Return (X, Y) of the center of cell containing provided text 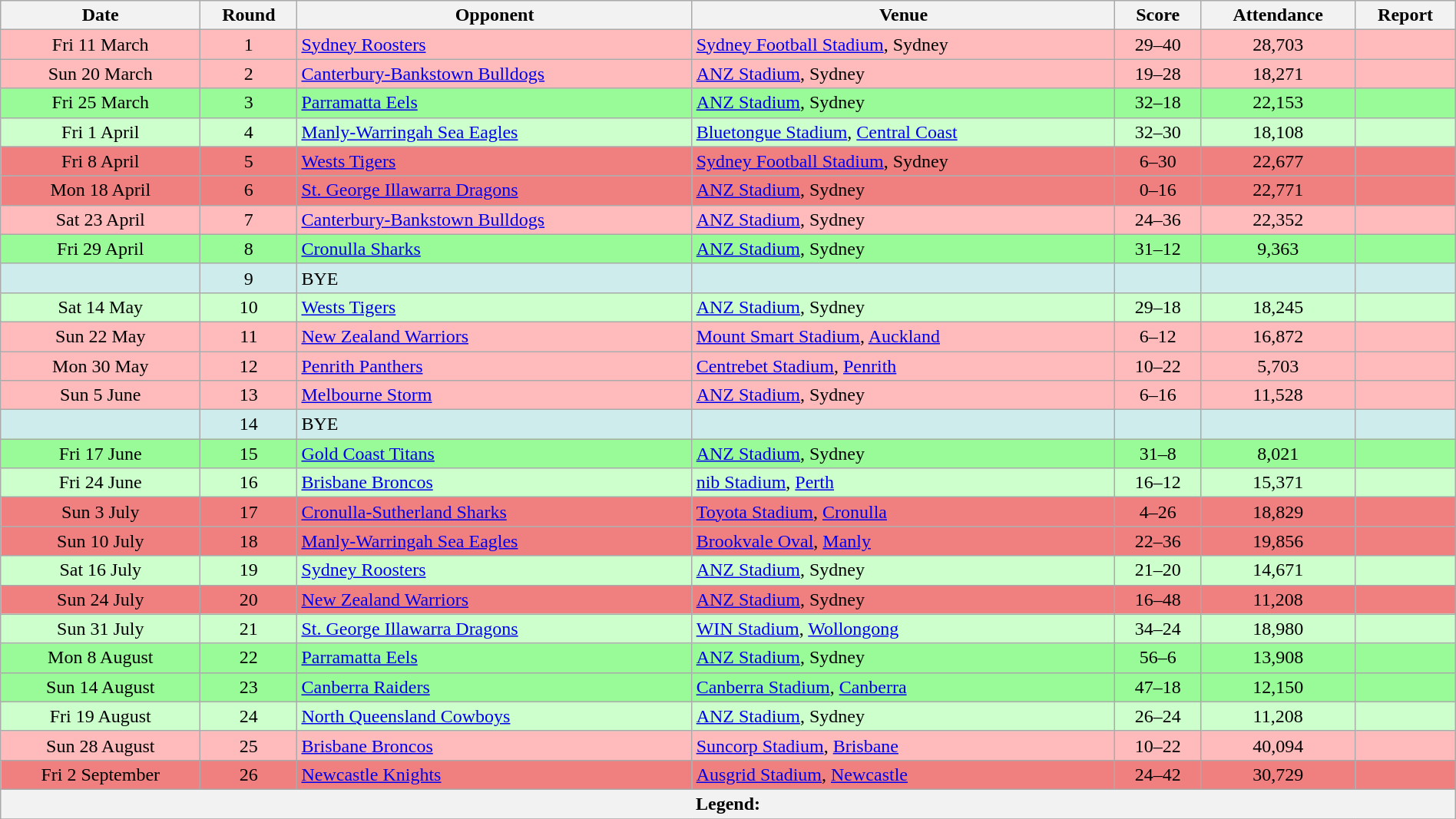
9,363 (1278, 249)
8 (249, 249)
18,108 (1278, 132)
Gold Coast Titans (495, 454)
22 (249, 658)
23 (249, 687)
10 (249, 307)
Sun 24 July (101, 599)
Venue (903, 15)
North Queensland Cowboys (495, 716)
34–24 (1158, 629)
nib Stadium, Perth (903, 483)
Legend: (728, 804)
26 (249, 774)
56–6 (1158, 658)
12,150 (1278, 687)
Fri 17 June (101, 454)
24–36 (1158, 220)
Sun 28 August (101, 745)
5,703 (1278, 366)
25 (249, 745)
14,671 (1278, 570)
21 (249, 629)
3 (249, 103)
13 (249, 395)
19–28 (1158, 74)
30,729 (1278, 774)
32–30 (1158, 132)
26–24 (1158, 716)
15 (249, 454)
6 (249, 190)
31–12 (1158, 249)
Round (249, 15)
0–16 (1158, 190)
Sun 22 May (101, 336)
4 (249, 132)
Fri 1 April (101, 132)
Fri 25 March (101, 103)
22–36 (1158, 541)
Sat 14 May (101, 307)
14 (249, 424)
Suncorp Stadium, Brisbane (903, 745)
Sun 3 July (101, 512)
20 (249, 599)
47–18 (1158, 687)
19,856 (1278, 541)
8,021 (1278, 454)
Score (1158, 15)
Fri 24 June (101, 483)
Sat 23 April (101, 220)
Fri 19 August (101, 716)
Toyota Stadium, Cronulla (903, 512)
28,703 (1278, 45)
Sat 16 July (101, 570)
11,528 (1278, 395)
Opponent (495, 15)
15,371 (1278, 483)
Sun 20 March (101, 74)
32–18 (1158, 103)
Sun 5 June (101, 395)
Mon 30 May (101, 366)
18,829 (1278, 512)
6–16 (1158, 395)
16 (249, 483)
22,352 (1278, 220)
Cronulla Sharks (495, 249)
Fri 8 April (101, 161)
Sun 10 July (101, 541)
16,872 (1278, 336)
Canberra Stadium, Canberra (903, 687)
18,245 (1278, 307)
Centrebet Stadium, Penrith (903, 366)
5 (249, 161)
Mount Smart Stadium, Auckland (903, 336)
Brookvale Oval, Manly (903, 541)
29–18 (1158, 307)
Date (101, 15)
11 (249, 336)
Sun 14 August (101, 687)
21–20 (1158, 570)
24 (249, 716)
18,980 (1278, 629)
Ausgrid Stadium, Newcastle (903, 774)
17 (249, 512)
Newcastle Knights (495, 774)
Mon 18 April (101, 190)
6–30 (1158, 161)
Cronulla-Sutherland Sharks (495, 512)
22,677 (1278, 161)
16–12 (1158, 483)
18 (249, 541)
22,153 (1278, 103)
9 (249, 278)
6–12 (1158, 336)
WIN Stadium, Wollongong (903, 629)
22,771 (1278, 190)
1 (249, 45)
12 (249, 366)
40,094 (1278, 745)
Attendance (1278, 15)
18,271 (1278, 74)
Canberra Raiders (495, 687)
Bluetongue Stadium, Central Coast (903, 132)
29–40 (1158, 45)
Sun 31 July (101, 629)
13,908 (1278, 658)
4–26 (1158, 512)
24–42 (1158, 774)
Melbourne Storm (495, 395)
Fri 29 April (101, 249)
Penrith Panthers (495, 366)
31–8 (1158, 454)
7 (249, 220)
16–48 (1158, 599)
Fri 2 September (101, 774)
19 (249, 570)
Report (1405, 15)
Fri 11 March (101, 45)
Mon 8 August (101, 658)
2 (249, 74)
